Capture the cell that displays the provided text and extract its [x, y] central coordinate. 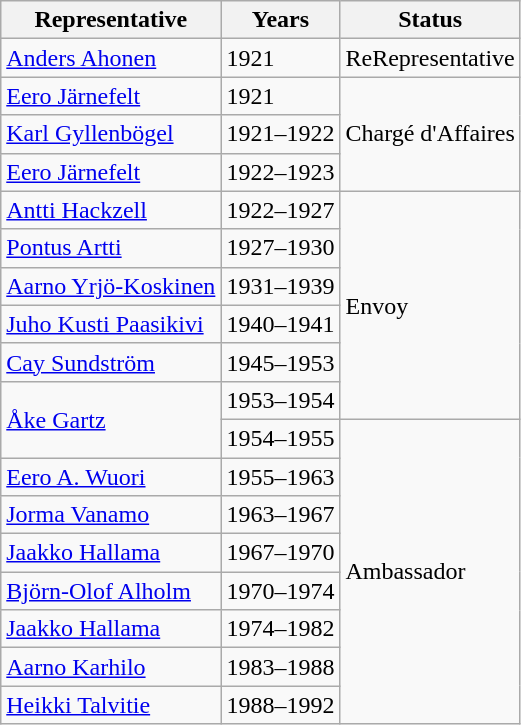
1988–1992 [280, 705]
Karl Gyllenbögel [111, 134]
Åke Gartz [111, 419]
1983–1988 [280, 667]
Status [430, 20]
Heikki Talvitie [111, 705]
1940–1941 [280, 324]
1931–1939 [280, 286]
Envoy [430, 305]
1974–1982 [280, 629]
1953–1954 [280, 400]
1963–1967 [280, 515]
Jorma Vanamo [111, 515]
Juho Kusti Paasikivi [111, 324]
1927–1930 [280, 248]
Chargé d'Affaires [430, 134]
1922–1923 [280, 172]
ReRepresentative [430, 58]
Aarno Yrjö-Koskinen [111, 286]
1955–1963 [280, 477]
Pontus Artti [111, 248]
Years [280, 20]
Antti Hackzell [111, 210]
Björn-Olof Alholm [111, 591]
Ambassador [430, 571]
1954–1955 [280, 438]
1945–1953 [280, 362]
Aarno Karhilo [111, 667]
Anders Ahonen [111, 58]
Cay Sundström [111, 362]
Representative [111, 20]
1921–1922 [280, 134]
1970–1974 [280, 591]
Eero A. Wuori [111, 477]
1967–1970 [280, 553]
1922–1927 [280, 210]
